Scan for the cell matching the given text and deliver its (x, y) coordinate at center. 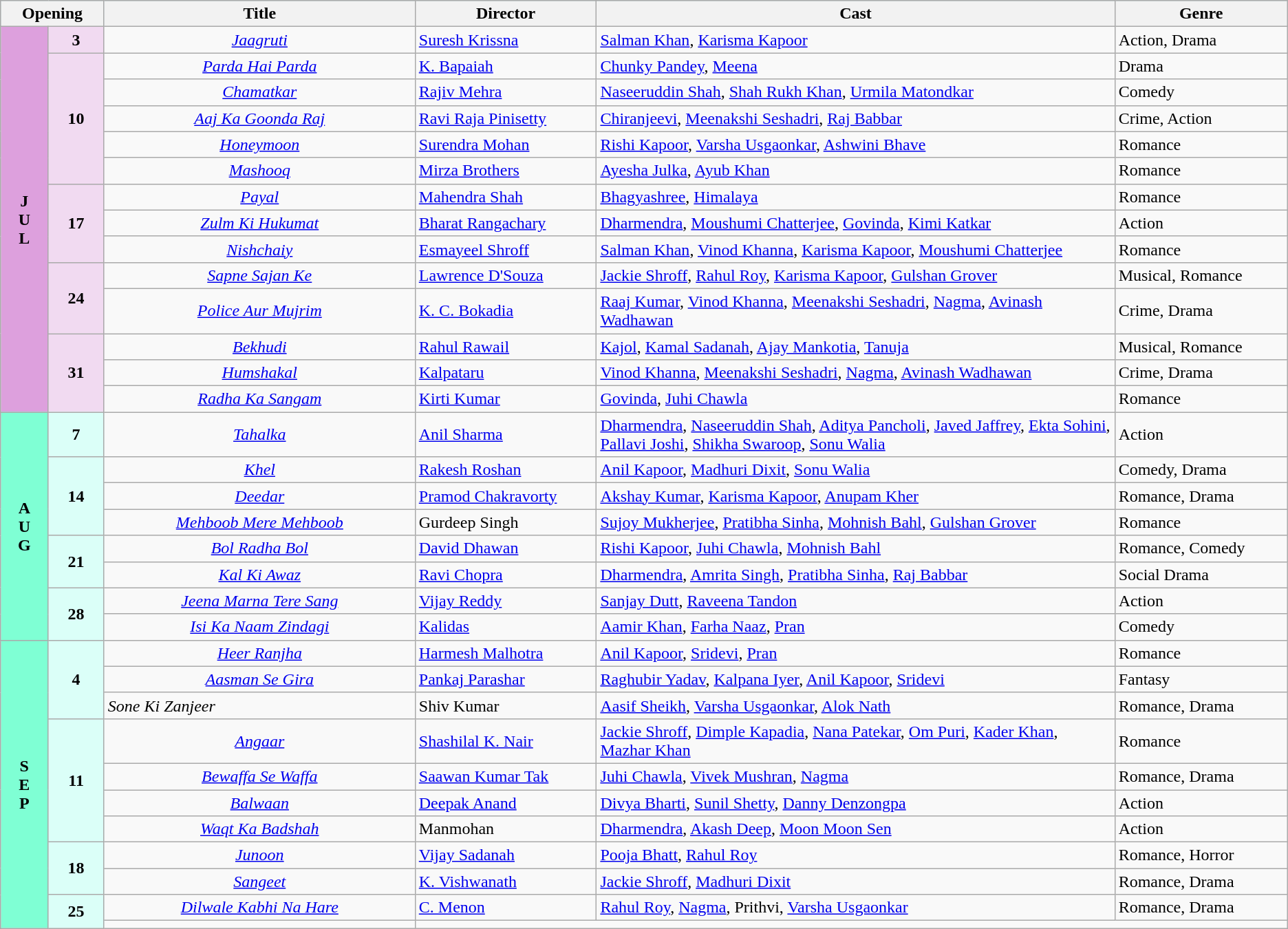
Kalidas (506, 627)
Rakesh Roshan (506, 470)
Rajiv Mehra (506, 92)
Bol Radha Bol (259, 548)
K. Vishwanath (506, 882)
Raaj Kumar, Vinod Khanna, Meenakshi Seshadri, Nagma, Avinash Wadhawan (856, 311)
Divya Bharti, Sunil Shetty, Danny Denzongpa (856, 803)
Romance, Comedy (1201, 548)
Saawan Kumar Tak (506, 776)
Ayesha Julka, Ayub Khan (856, 171)
Deepak Anand (506, 803)
Kajol, Kamal Sadanah, Ajay Mankotia, Tanuja (856, 346)
Vinod Khanna, Meenakshi Seshadri, Nagma, Avinash Wadhawan (856, 373)
Chiranjeevi, Meenakshi Seshadri, Raj Babbar (856, 118)
Parda Hai Parda (259, 66)
David Dhawan (506, 548)
Sanjay Dutt, Raveena Tandon (856, 601)
3 (76, 40)
Jeena Marna Tere Sang (259, 601)
SEP (25, 784)
Mahendra Shah (506, 197)
Bewaffa Se Waffa (259, 776)
Rishi Kapoor, Juhi Chawla, Mohnish Bahl (856, 548)
Sangeet (259, 882)
Chamatkar (259, 92)
Harmesh Malhotra (506, 653)
Pooja Bhatt, Rahul Roy (856, 855)
Anil Sharma (506, 435)
Romance, Horror (1201, 855)
Jackie Shroff, Rahul Roy, Karisma Kapoor, Gulshan Grover (856, 275)
Aasman Se Gira (259, 679)
Anil Kapoor, Sridevi, Pran (856, 653)
AUG (25, 526)
25 (76, 911)
Comedy, Drama (1201, 470)
Angaar (259, 740)
Sone Ki Zanjeer (259, 705)
Bharat Rangachary (506, 223)
4 (76, 679)
Dharmendra, Akash Deep, Moon Moon Sen (856, 829)
Esmayeel Shroff (506, 249)
Drama (1201, 66)
Lawrence D'Souza (506, 275)
Deedar (259, 496)
Kal Ki Awaz (259, 575)
Zulm Ki Hukumat (259, 223)
Raghubir Yadav, Kalpana Iyer, Anil Kapoor, Sridevi (856, 679)
14 (76, 496)
Cast (856, 14)
Shashilal K. Nair (506, 740)
7 (76, 435)
Gurdeep Singh (506, 522)
Genre (1201, 14)
Rahul Rawail (506, 346)
Dharmendra, Amrita Singh, Pratibha Sinha, Raj Babbar (856, 575)
24 (76, 297)
Waqt Ka Badshah (259, 829)
Shiv Kumar (506, 705)
31 (76, 372)
Mashooq (259, 171)
Vijay Reddy (506, 601)
Honeymoon (259, 145)
Salman Khan, Vinod Khanna, Karisma Kapoor, Moushumi Chatterjee (856, 249)
Surendra Mohan (506, 145)
Tahalka (259, 435)
Fantasy (1201, 679)
Pramod Chakravorty (506, 496)
Mirza Brothers (506, 171)
28 (76, 614)
Akshay Kumar, Karisma Kapoor, Anupam Kher (856, 496)
JUL (25, 220)
Naseeruddin Shah, Shah Rukh Khan, Urmila Matondkar (856, 92)
Social Drama (1201, 575)
10 (76, 118)
Dharmendra, Moushumi Chatterjee, Govinda, Kimi Katkar (856, 223)
Bhagyashree, Himalaya (856, 197)
Khel (259, 470)
K. Bapaiah (506, 66)
Aamir Khan, Farha Naaz, Pran (856, 627)
Aasif Sheikh, Varsha Usgaonkar, Alok Nath (856, 705)
Jaagruti (259, 40)
Isi Ka Naam Zindagi (259, 627)
Mehboob Mere Mehboob (259, 522)
Radha Ka Sangam (259, 399)
Director (506, 14)
Juhi Chawla, Vivek Mushran, Nagma (856, 776)
Ravi Chopra (506, 575)
Sapne Sajan Ke (259, 275)
Rishi Kapoor, Varsha Usgaonkar, Ashwini Bhave (856, 145)
Nishchaiy (259, 249)
Action, Drama (1201, 40)
Sujoy Mukherjee, Pratibha Sinha, Mohnish Bahl, Gulshan Grover (856, 522)
Jackie Shroff, Madhuri Dixit (856, 882)
18 (76, 868)
Vijay Sadanah (506, 855)
Title (259, 14)
Aaj Ka Goonda Raj (259, 118)
Bekhudi (259, 346)
Dilwale Kabhi Na Hare (259, 908)
Govinda, Juhi Chawla (856, 399)
Salman Khan, Karisma Kapoor (856, 40)
Kalpataru (506, 373)
Heer Ranjha (259, 653)
Junoon (259, 855)
Ravi Raja Pinisetty (506, 118)
Dharmendra, Naseeruddin Shah, Aditya Pancholi, Javed Jaffrey, Ekta Sohini, Pallavi Joshi, Shikha Swaroop, Sonu Walia (856, 435)
Opening (52, 14)
Police Aur Mujrim (259, 311)
Pankaj Parashar (506, 679)
Payal (259, 197)
Humshakal (259, 373)
Rahul Roy, Nagma, Prithvi, Varsha Usgaonkar (856, 908)
Manmohan (506, 829)
Balwaan (259, 803)
Kirti Kumar (506, 399)
Anil Kapoor, Madhuri Dixit, Sonu Walia (856, 470)
Crime, Action (1201, 118)
C. Menon (506, 908)
21 (76, 562)
Suresh Krissna (506, 40)
17 (76, 223)
Chunky Pandey, Meena (856, 66)
K. C. Bokadia (506, 311)
11 (76, 780)
Jackie Shroff, Dimple Kapadia, Nana Patekar, Om Puri, Kader Khan, Mazhar Khan (856, 740)
